Detect which cell encompasses the target text, then output its (x, y) center coordinate. 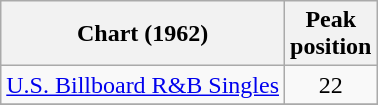
22 (331, 85)
Peakposition (331, 34)
Chart (1962) (143, 34)
U.S. Billboard R&B Singles (143, 85)
